Output the (x, y) coordinate of the center of the cell containing the given text.  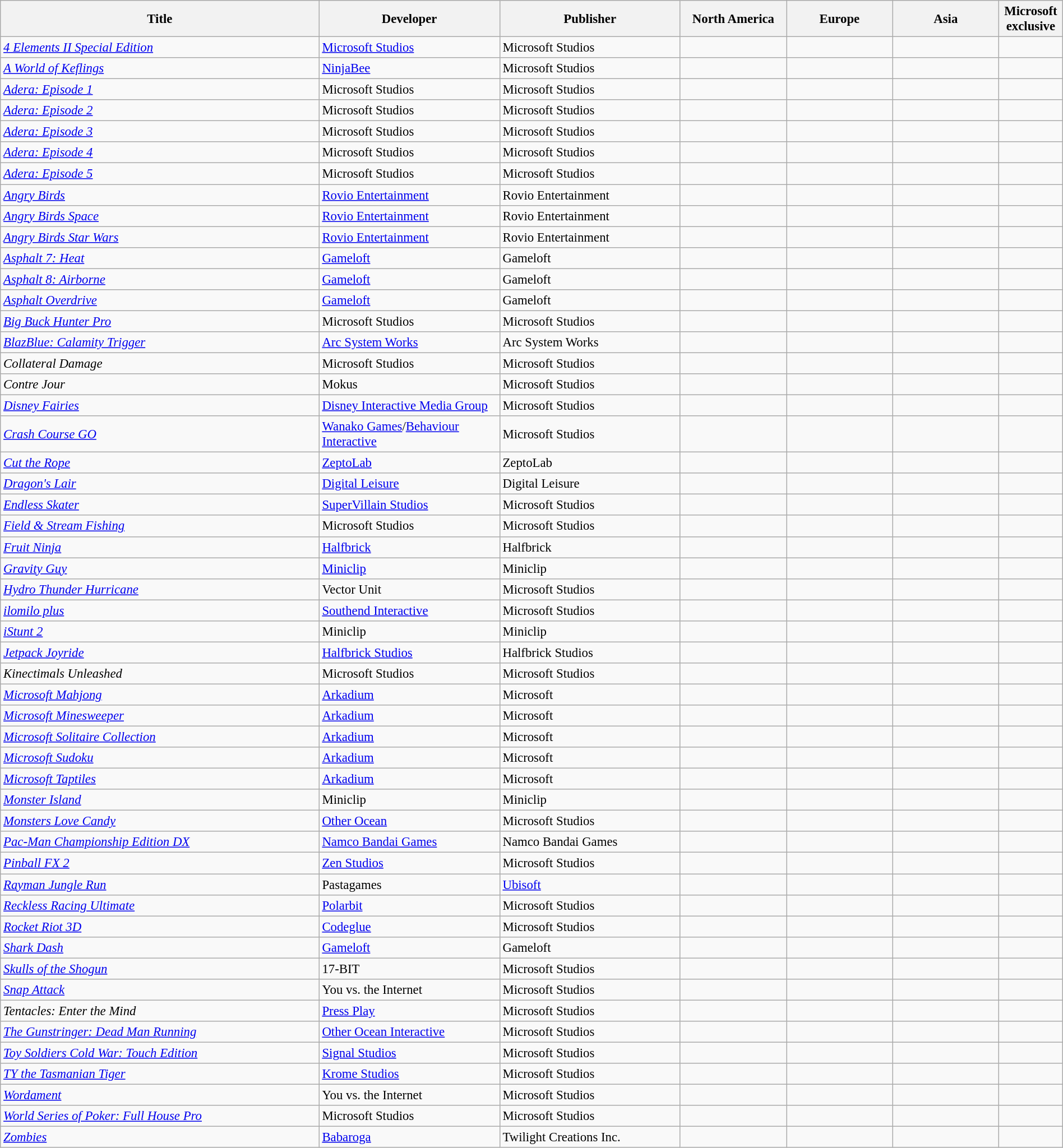
Zombies (160, 1137)
Mokus (409, 385)
Other Ocean Interactive (409, 1032)
Microsoft Taptiles (160, 779)
Snap Attack (160, 990)
World Series of Poker: Full House Pro (160, 1116)
Adera: Episode 1 (160, 90)
Wanako Games/Behaviour Interactive (409, 434)
Vector Unit (409, 589)
Big Buck Hunter Pro (160, 321)
Krome Studios (409, 1074)
Angry Birds (160, 195)
Endless Skater (160, 505)
Adera: Episode 5 (160, 174)
Angry Birds Star Wars (160, 237)
Asia (945, 19)
BlazBlue: Calamity Trigger (160, 342)
Skulls of the Shogun (160, 969)
Pinball FX 2 (160, 863)
Microsoft Sudoku (160, 758)
The Gunstringer: Dead Man Running (160, 1032)
SuperVillain Studios (409, 505)
Wordament (160, 1095)
Cut the Rope (160, 463)
Monster Island (160, 800)
Polarbit (409, 905)
Pac-Man Championship Edition DX (160, 843)
NinjaBee (409, 68)
Monsters Love Candy (160, 821)
Disney Fairies (160, 406)
Press Play (409, 1011)
Contre Jour (160, 385)
iStunt 2 (160, 632)
Dragon's Lair (160, 484)
A World of Keflings (160, 68)
Signal Studios (409, 1053)
Reckless Racing Ultimate (160, 905)
Pastagames (409, 885)
Fruit Ninja (160, 547)
Southend Interactive (409, 610)
Europe (840, 19)
Asphalt 7: Heat (160, 258)
Codeglue (409, 927)
North America (733, 19)
Asphalt 8: Airborne (160, 279)
Tentacles: Enter the Mind (160, 1011)
Rayman Jungle Run (160, 885)
Publisher (590, 19)
Developer (409, 19)
4 Elements II Special Edition (160, 48)
Field & Stream Fishing (160, 526)
Adera: Episode 2 (160, 110)
Crash Course GO (160, 434)
Ubisoft (590, 885)
Microsoft Mahjong (160, 695)
Microsoft Solitaire Collection (160, 737)
17-BIT (409, 969)
Disney Interactive Media Group (409, 406)
Gravity Guy (160, 568)
Asphalt Overdrive (160, 300)
Collateral Damage (160, 363)
Babaroga (409, 1137)
Adera: Episode 4 (160, 153)
TY the Tasmanian Tiger (160, 1074)
Title (160, 19)
Rocket Riot 3D (160, 927)
Microsoft exclusive (1031, 19)
Shark Dash (160, 947)
Adera: Episode 3 (160, 132)
Microsoft Minesweeper (160, 716)
Angry Birds Space (160, 216)
Other Ocean (409, 821)
Twilight Creations Inc. (590, 1137)
Hydro Thunder Hurricane (160, 589)
Kinectimals Unleashed (160, 674)
Toy Soldiers Cold War: Touch Edition (160, 1053)
Zen Studios (409, 863)
ilomilo plus (160, 610)
Jetpack Joyride (160, 652)
